Extract the [x, y] coordinate from the center of the cell holding the provided text.  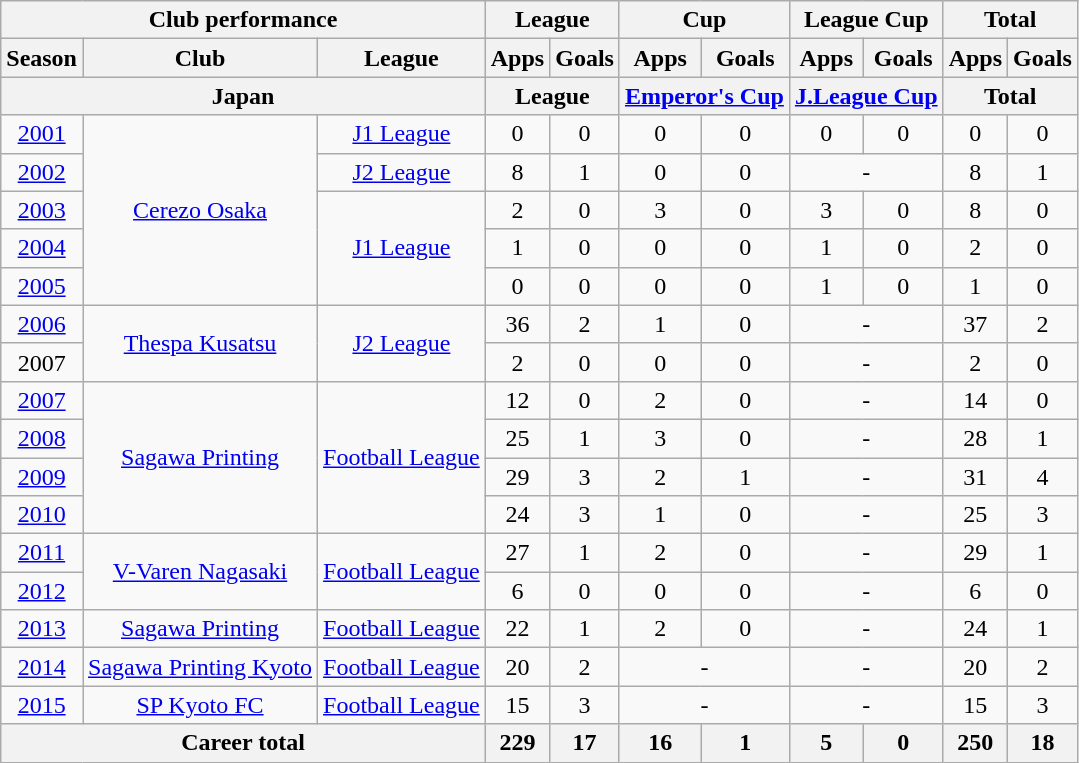
Cerezo Osaka [200, 210]
SP Kyoto FC [200, 705]
Club [200, 58]
2013 [42, 629]
4 [1043, 477]
Cup [704, 20]
250 [975, 743]
2011 [42, 553]
2009 [42, 477]
18 [1043, 743]
2010 [42, 515]
2015 [42, 705]
2008 [42, 438]
2014 [42, 667]
14 [975, 400]
2005 [42, 286]
2003 [42, 210]
2004 [42, 248]
Career total [243, 743]
17 [585, 743]
Season [42, 58]
Thespa Kusatsu [200, 343]
2006 [42, 324]
J.League Cup [866, 96]
12 [517, 400]
League Cup [866, 20]
28 [975, 438]
31 [975, 477]
Club performance [243, 20]
V-Varen Nagasaki [200, 572]
22 [517, 629]
229 [517, 743]
2001 [42, 134]
Emperor's Cup [704, 96]
2002 [42, 172]
36 [517, 324]
2012 [42, 591]
27 [517, 553]
Sagawa Printing Kyoto [200, 667]
16 [660, 743]
Japan [243, 96]
5 [826, 743]
37 [975, 324]
